Output the (x, y) coordinate of the center of the cell containing the given text.  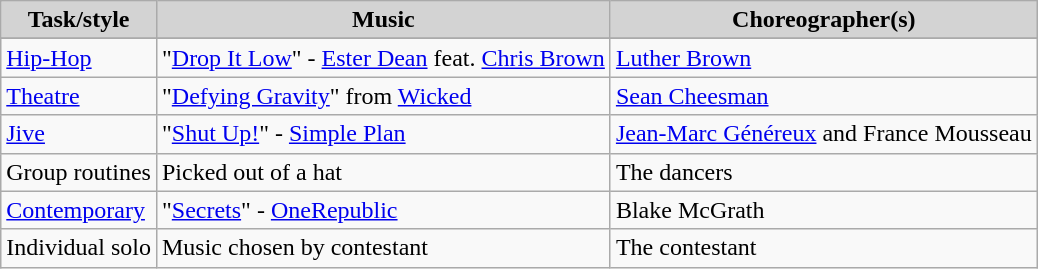
Sean Cheesman (824, 96)
The contestant (824, 248)
Hip-Hop (79, 58)
Theatre (79, 96)
Task/style (79, 20)
Music chosen by contestant (383, 248)
The dancers (824, 172)
Picked out of a hat (383, 172)
Jive (79, 134)
"Secrets" - OneRepublic (383, 210)
Contemporary (79, 210)
Individual solo (79, 248)
Luther Brown (824, 58)
"Shut Up!" - Simple Plan (383, 134)
Group routines (79, 172)
Jean-Marc Généreux and France Mousseau (824, 134)
Music (383, 20)
Choreographer(s) (824, 20)
"Defying Gravity" from Wicked (383, 96)
"Drop It Low" - Ester Dean feat. Chris Brown (383, 58)
Blake McGrath (824, 210)
